Determine the (X, Y) coordinate at the center of the cell enclosing the given text.  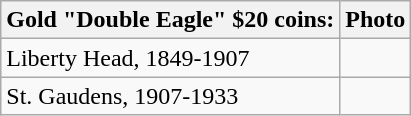
Gold "Double Eagle" $20 coins: (170, 20)
Photo (376, 20)
St. Gaudens, 1907-1933 (170, 96)
Liberty Head, 1849-1907 (170, 58)
